Pinpoint the cell where the given text exists, returning its [X, Y] midpoint coordinate. 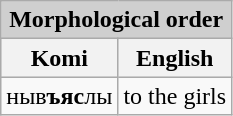
Komi [60, 58]
to the girls [175, 96]
Morphological order [116, 20]
нывъяслы [60, 96]
English [175, 58]
